Scan for the cell matching the given text and deliver its [X, Y] coordinate at center. 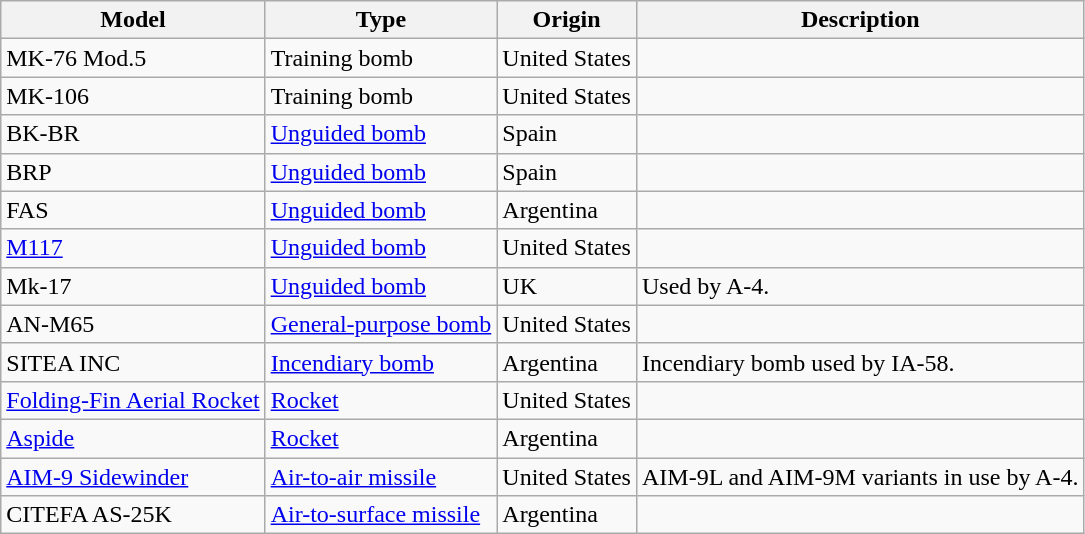
General-purpose bomb [381, 324]
M117 [133, 248]
Used by A-4. [860, 286]
MK-76 Mod.5 [133, 58]
Aspide [133, 438]
AN-M65 [133, 324]
UK [567, 286]
CITEFA AS-25K [133, 515]
Description [860, 20]
Folding-Fin Aerial Rocket [133, 400]
Type [381, 20]
BRP [133, 172]
FAS [133, 210]
Air-to-air missile [381, 477]
Origin [567, 20]
Air-to-surface missile [381, 515]
MK-106 [133, 96]
BK-BR [133, 134]
Model [133, 20]
Incendiary bomb used by IA-58. [860, 362]
SITEA INC [133, 362]
Mk-17 [133, 286]
Incendiary bomb [381, 362]
AIM-9L and AIM-9M variants in use by A-4. [860, 477]
AIM-9 Sidewinder [133, 477]
